Output the [x, y] coordinate of the center of the cell containing the given text.  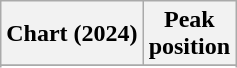
Peakposition [189, 34]
Chart (2024) [72, 34]
